Search for the cell housing the specified text and yield its (x, y) center coordinate. 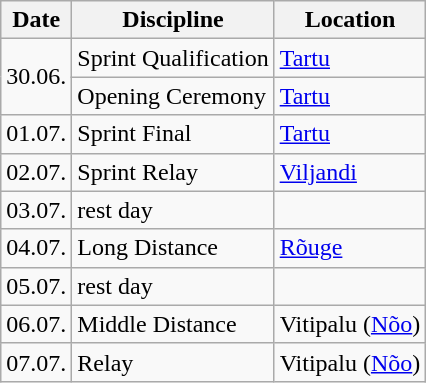
Viljandi (350, 172)
03.07. (36, 210)
Sprint Final (173, 134)
Opening Ceremony (173, 96)
Sprint Relay (173, 172)
Relay (173, 362)
Discipline (173, 20)
04.07. (36, 248)
Date (36, 20)
02.07. (36, 172)
Location (350, 20)
Long Distance (173, 248)
Sprint Qualification (173, 58)
05.07. (36, 286)
07.07. (36, 362)
06.07. (36, 324)
Rõuge (350, 248)
30.06. (36, 77)
Middle Distance (173, 324)
01.07. (36, 134)
